Pinpoint the cell where the given text exists, returning its (x, y) midpoint coordinate. 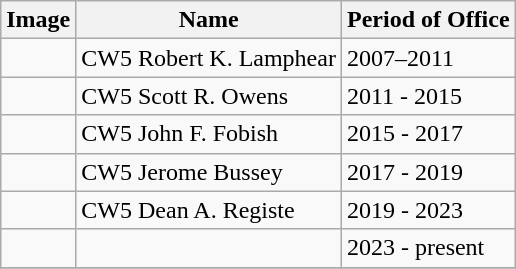
CW5 Dean A. Registe (209, 210)
Name (209, 20)
2017 - 2019 (428, 172)
Period of Office (428, 20)
Image (38, 20)
2019 - 2023 (428, 210)
CW5 Jerome Bussey (209, 172)
2007–2011 (428, 58)
2015 - 2017 (428, 134)
CW5 Robert K. Lamphear (209, 58)
CW5 John F. Fobish (209, 134)
2023 - present (428, 248)
CW5 Scott R. Owens (209, 96)
2011 - 2015 (428, 96)
